Return the (x, y) coordinate for the center point of the cell that contains the specified text.  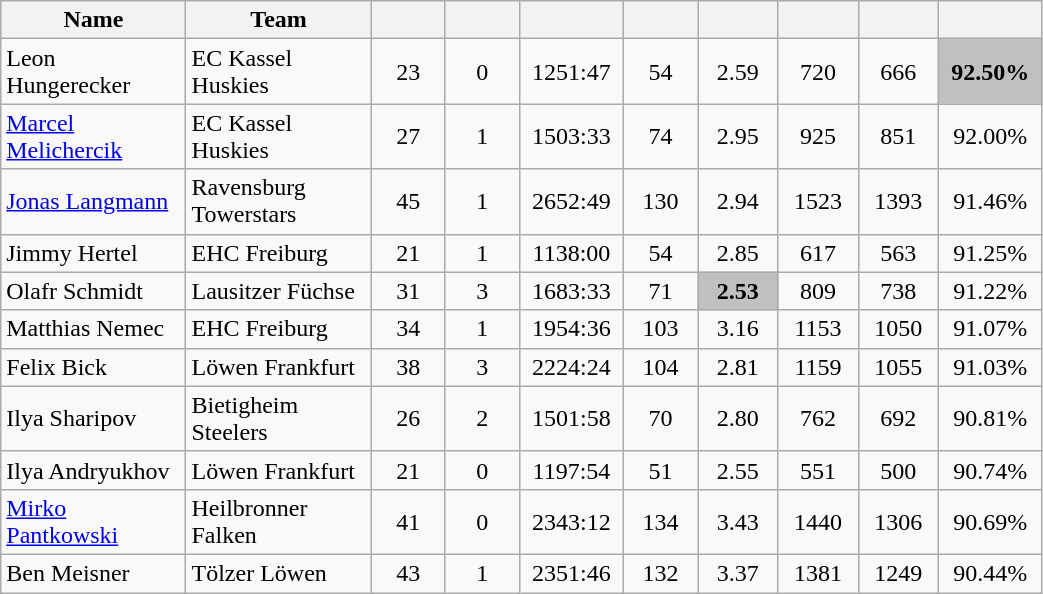
500 (898, 470)
563 (898, 253)
551 (818, 470)
Leon Hungerecker (94, 72)
Jimmy Hertel (94, 253)
2 (482, 418)
1197:54 (571, 470)
26 (408, 418)
1393 (898, 202)
90.81% (990, 418)
1159 (818, 367)
925 (818, 136)
Team (278, 20)
Marcel Melichercik (94, 136)
2.59 (738, 72)
2351:46 (571, 573)
2.81 (738, 367)
1503:33 (571, 136)
2.85 (738, 253)
92.00% (990, 136)
720 (818, 72)
43 (408, 573)
809 (818, 291)
692 (898, 418)
2.80 (738, 418)
31 (408, 291)
45 (408, 202)
132 (661, 573)
1501:58 (571, 418)
Ben Meisner (94, 573)
Ilya Andryukhov (94, 470)
51 (661, 470)
Lausitzer Füchse (278, 291)
2343:12 (571, 522)
2224:24 (571, 367)
91.22% (990, 291)
104 (661, 367)
Tölzer Löwen (278, 573)
851 (898, 136)
Mirko Pantkowski (94, 522)
1055 (898, 367)
92.50% (990, 72)
2.55 (738, 470)
Ravensburg Towerstars (278, 202)
34 (408, 329)
1683:33 (571, 291)
2.95 (738, 136)
3.37 (738, 573)
3.43 (738, 522)
738 (898, 291)
1050 (898, 329)
71 (661, 291)
2652:49 (571, 202)
103 (661, 329)
134 (661, 522)
23 (408, 72)
2.94 (738, 202)
1954:36 (571, 329)
91.07% (990, 329)
41 (408, 522)
Jonas Langmann (94, 202)
Felix Bick (94, 367)
38 (408, 367)
1440 (818, 522)
70 (661, 418)
666 (898, 72)
Name (94, 20)
1249 (898, 573)
3.16 (738, 329)
Matthias Nemec (94, 329)
91.03% (990, 367)
762 (818, 418)
Olafr Schmidt (94, 291)
1306 (898, 522)
130 (661, 202)
2.53 (738, 291)
1251:47 (571, 72)
91.25% (990, 253)
1381 (818, 573)
27 (408, 136)
Heilbronner Falken (278, 522)
90.69% (990, 522)
90.74% (990, 470)
617 (818, 253)
1523 (818, 202)
91.46% (990, 202)
1153 (818, 329)
90.44% (990, 573)
Bietigheim Steelers (278, 418)
1138:00 (571, 253)
Ilya Sharipov (94, 418)
74 (661, 136)
